Locate the cell with the specified text and output its [x, y] center coordinate. 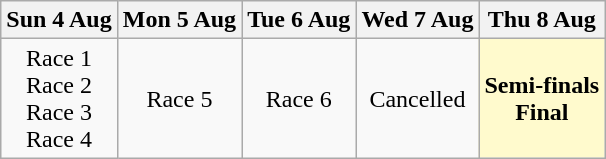
Thu 8 Aug [542, 20]
Cancelled [418, 98]
Semi-finalsFinal [542, 98]
Race 5 [179, 98]
Tue 6 Aug [299, 20]
Sun 4 Aug [59, 20]
Race 1Race 2Race 3Race 4 [59, 98]
Race 6 [299, 98]
Mon 5 Aug [179, 20]
Wed 7 Aug [418, 20]
